Identify which cell holds the provided text, then report its (X, Y) central coordinate. 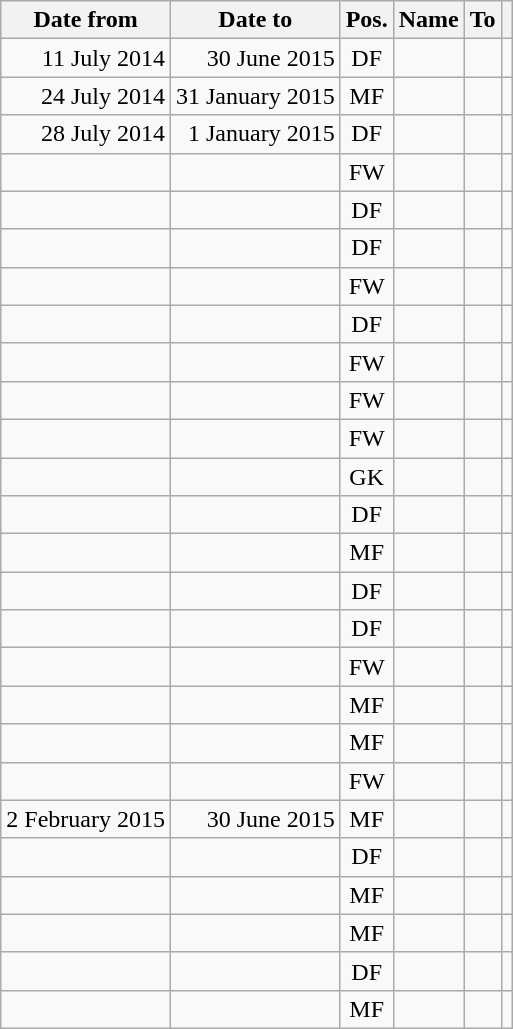
Date to (255, 20)
24 July 2014 (86, 96)
Pos. (366, 20)
1 January 2015 (255, 134)
11 July 2014 (86, 58)
GK (366, 477)
Name (428, 20)
To (482, 20)
2 February 2015 (86, 819)
Date from (86, 20)
28 July 2014 (86, 134)
31 January 2015 (255, 96)
